Find where the given text appears and provide that cell's center as [x, y] coordinate. 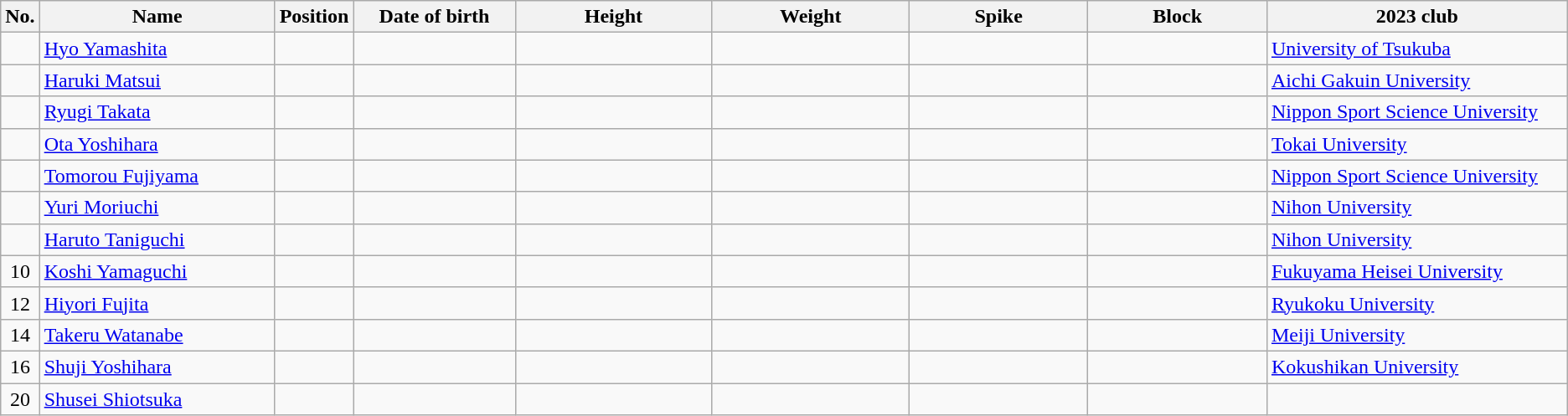
Ryukoku University [1417, 303]
Shuji Yoshihara [157, 367]
10 [20, 271]
Yuri Moriuchi [157, 208]
Shusei Shiotsuka [157, 399]
Aichi Gakuin University [1417, 80]
Fukuyama Heisei University [1417, 271]
Koshi Yamaguchi [157, 271]
Date of birth [434, 17]
Tomorou Fujiyama [157, 176]
16 [20, 367]
Block [1178, 17]
Tokai University [1417, 144]
Height [613, 17]
Takeru Watanabe [157, 335]
20 [20, 399]
Ota Yoshihara [157, 144]
Name [157, 17]
Meiji University [1417, 335]
Hiyori Fujita [157, 303]
Haruto Taniguchi [157, 239]
Haruki Matsui [157, 80]
Ryugi Takata [157, 112]
University of Tsukuba [1417, 49]
2023 club [1417, 17]
14 [20, 335]
Hyo Yamashita [157, 49]
Weight [811, 17]
Position [314, 17]
Kokushikan University [1417, 367]
Spike [998, 17]
12 [20, 303]
No. [20, 17]
